Search for the cell housing the specified text and yield its (X, Y) center coordinate. 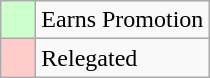
Earns Promotion (122, 20)
Relegated (122, 58)
